From the cell containing the given text, extract its center point as (X, Y) coordinate. 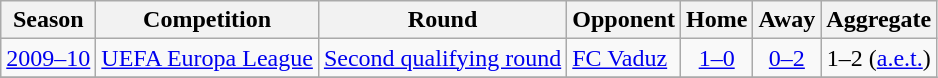
1–2 (a.e.t.) (879, 58)
Home (717, 20)
Aggregate (879, 20)
FC Vaduz (624, 58)
Round (442, 20)
0–2 (787, 58)
UEFA Europa League (208, 58)
Competition (208, 20)
Opponent (624, 20)
1–0 (717, 58)
2009–10 (48, 58)
Away (787, 20)
Second qualifying round (442, 58)
Season (48, 20)
